Return the (X, Y) coordinate for the center point of the cell that contains the specified text.  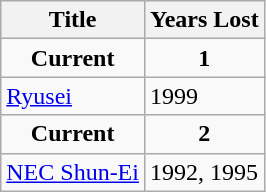
NEC Shun-Ei (73, 172)
2 (204, 134)
1999 (204, 96)
Years Lost (204, 20)
1 (204, 58)
Title (73, 20)
1992, 1995 (204, 172)
Ryusei (73, 96)
